From the cell containing the given text, extract its center point as (x, y) coordinate. 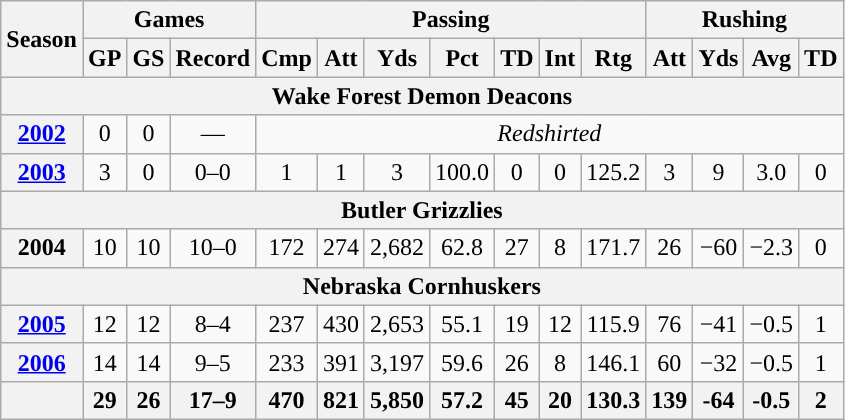
Butler Grizzlies (422, 210)
0–0 (213, 172)
Season (42, 39)
62.8 (462, 248)
3,197 (396, 362)
391 (340, 362)
27 (517, 248)
139 (670, 400)
2,682 (396, 248)
9–5 (213, 362)
2002 (42, 134)
Record (213, 58)
Int (560, 58)
GS (148, 58)
Redshirted (550, 134)
2003 (42, 172)
55.1 (462, 324)
76 (670, 324)
Cmp (287, 58)
3.0 (772, 172)
2006 (42, 362)
274 (340, 248)
−2.3 (772, 248)
2 (821, 400)
45 (517, 400)
8–4 (213, 324)
146.1 (614, 362)
470 (287, 400)
171.7 (614, 248)
−41 (718, 324)
59.6 (462, 362)
10–0 (213, 248)
Games (168, 20)
2004 (42, 248)
233 (287, 362)
Pct (462, 58)
130.3 (614, 400)
17–9 (213, 400)
237 (287, 324)
Passing (451, 20)
20 (560, 400)
-64 (718, 400)
Avg (772, 58)
-0.5 (772, 400)
Rtg (614, 58)
Rushing (744, 20)
5,850 (396, 400)
57.2 (462, 400)
2,653 (396, 324)
821 (340, 400)
9 (718, 172)
125.2 (614, 172)
— (213, 134)
115.9 (614, 324)
60 (670, 362)
100.0 (462, 172)
−32 (718, 362)
Wake Forest Demon Deacons (422, 96)
Nebraska Cornhuskers (422, 286)
2005 (42, 324)
−60 (718, 248)
29 (104, 400)
GP (104, 58)
430 (340, 324)
172 (287, 248)
19 (517, 324)
